Extract the (X, Y) coordinate from the center of the cell holding the provided text.  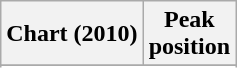
Chart (2010) (72, 34)
Peakposition (189, 34)
